Provide the (X, Y) coordinate of the cell's center where the given text is located.  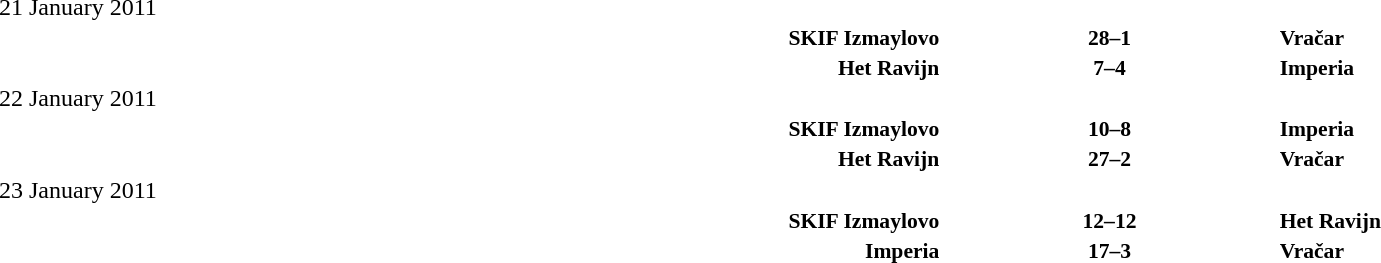
28–1 (1109, 38)
27–2 (1109, 159)
10–8 (1109, 129)
12–12 (1109, 220)
7–4 (1109, 68)
